For the text-containing cell, return its midpoint in [x, y] coordinate format. 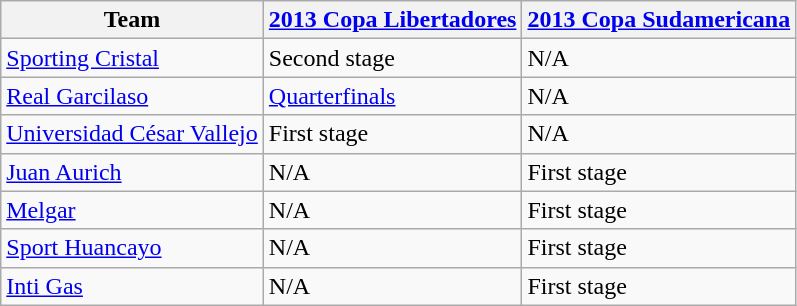
2013 Copa Libertadores [392, 20]
Juan Aurich [132, 172]
Melgar [132, 210]
Quarterfinals [392, 96]
Real Garcilaso [132, 96]
Sport Huancayo [132, 248]
Team [132, 20]
Inti Gas [132, 286]
Universidad César Vallejo [132, 134]
Second stage [392, 58]
2013 Copa Sudamericana [659, 20]
Sporting Cristal [132, 58]
